Pinpoint the cell where the given text exists, returning its (x, y) midpoint coordinate. 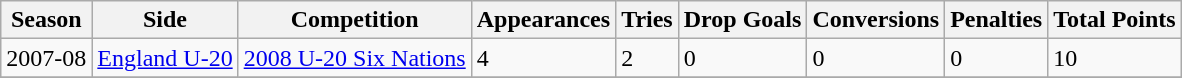
Side (165, 20)
Competition (354, 20)
England U-20 (165, 58)
Drop Goals (742, 20)
Penalties (996, 20)
10 (1115, 58)
Conversions (876, 20)
2007-08 (46, 58)
2 (648, 58)
4 (543, 58)
2008 U-20 Six Nations (354, 58)
Appearances (543, 20)
Total Points (1115, 20)
Tries (648, 20)
Season (46, 20)
